Scan for the cell matching the given text and deliver its (X, Y) coordinate at center. 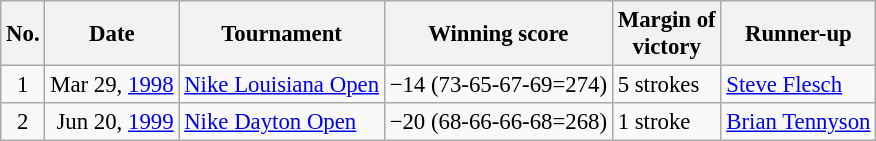
Nike Dayton Open (282, 122)
Winning score (498, 34)
Steve Flesch (798, 85)
−20 (68-66-66-68=268) (498, 122)
1 (23, 85)
1 stroke (666, 122)
Mar 29, 1998 (112, 85)
Date (112, 34)
Brian Tennyson (798, 122)
Jun 20, 1999 (112, 122)
−14 (73-65-67-69=274) (498, 85)
Nike Louisiana Open (282, 85)
No. (23, 34)
2 (23, 122)
Margin ofvictory (666, 34)
Runner-up (798, 34)
Tournament (282, 34)
5 strokes (666, 85)
